Determine the [x, y] coordinate at the center of the cell enclosing the given text.  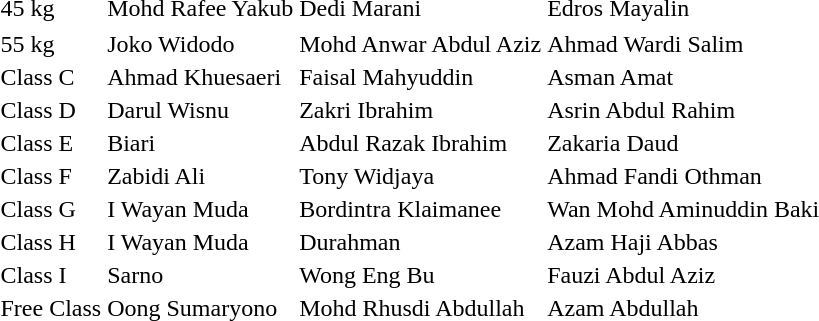
Darul Wisnu [200, 110]
Joko Widodo [200, 44]
Durahman [420, 242]
Faisal Mahyuddin [420, 77]
Abdul Razak Ibrahim [420, 143]
Ahmad Khuesaeri [200, 77]
Wong Eng Bu [420, 275]
Zakri Ibrahim [420, 110]
Zabidi Ali [200, 176]
Sarno [200, 275]
Tony Widjaya [420, 176]
Bordintra Klaimanee [420, 209]
Biari [200, 143]
Mohd Anwar Abdul Aziz [420, 44]
